Return the [X, Y] coordinate for the center point of the cell that contains the specified text.  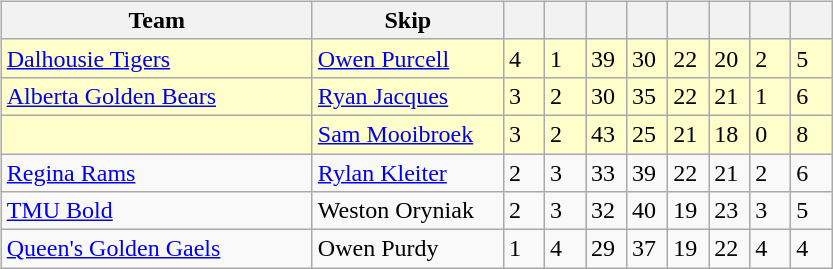
Owen Purdy [408, 249]
33 [606, 173]
25 [648, 134]
32 [606, 211]
Dalhousie Tigers [156, 58]
Regina Rams [156, 173]
37 [648, 249]
Skip [408, 20]
35 [648, 96]
Alberta Golden Bears [156, 96]
43 [606, 134]
Ryan Jacques [408, 96]
Rylan Kleiter [408, 173]
Queen's Golden Gaels [156, 249]
Weston Oryniak [408, 211]
23 [730, 211]
Owen Purcell [408, 58]
8 [812, 134]
Team [156, 20]
18 [730, 134]
29 [606, 249]
40 [648, 211]
Sam Mooibroek [408, 134]
0 [770, 134]
TMU Bold [156, 211]
20 [730, 58]
